Return [X, Y] of the center of cell containing provided text 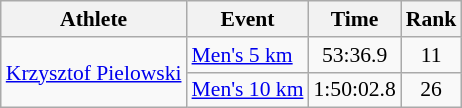
1:50:02.8 [354, 90]
Krzysztof Pielowski [94, 72]
Rank [432, 19]
11 [432, 55]
Men's 10 km [248, 90]
53:36.9 [354, 55]
Time [354, 19]
26 [432, 90]
Event [248, 19]
Men's 5 km [248, 55]
Athlete [94, 19]
